Return (x, y) of the center of cell containing provided text 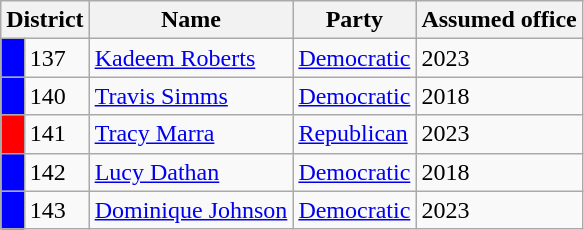
Lucy Dathan (191, 172)
140 (56, 96)
Tracy Marra (191, 134)
143 (56, 210)
District (45, 20)
Name (191, 20)
Kadeem Roberts (191, 58)
Republican (354, 134)
Travis Simms (191, 96)
137 (56, 58)
Dominique Johnson (191, 210)
142 (56, 172)
141 (56, 134)
Assumed office (499, 20)
Party (354, 20)
